Locate the cell with the specified text and output its (X, Y) center coordinate. 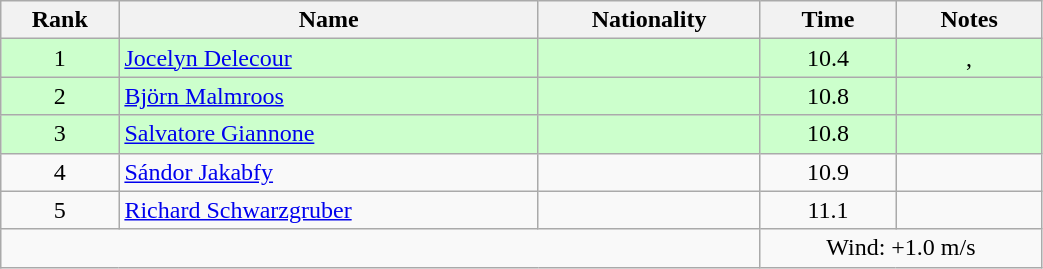
10.4 (828, 58)
10.9 (828, 172)
Jocelyn Delecour (329, 58)
11.1 (828, 210)
Wind: +1.0 m/s (901, 248)
Salvatore Giannone (329, 134)
Richard Schwarzgruber (329, 210)
2 (60, 96)
3 (60, 134)
Rank (60, 20)
5 (60, 210)
Time (828, 20)
Nationality (648, 20)
4 (60, 172)
1 (60, 58)
Sándor Jakabfy (329, 172)
Notes (969, 20)
Björn Malmroos (329, 96)
, (969, 58)
Name (329, 20)
